For the text-containing cell, return its midpoint in (X, Y) coordinate format. 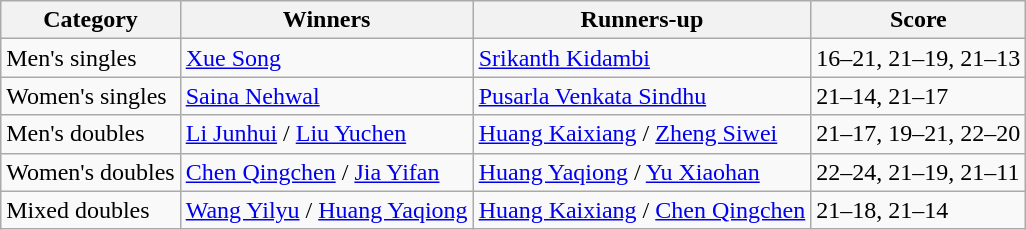
Srikanth Kidambi (642, 58)
Pusarla Venkata Sindhu (642, 96)
Huang Yaqiong / Yu Xiaohan (642, 172)
21–14, 21–17 (918, 96)
Saina Nehwal (326, 96)
Xue Song (326, 58)
Category (90, 20)
Runners-up (642, 20)
16–21, 21–19, 21–13 (918, 58)
21–17, 19–21, 22–20 (918, 134)
Winners (326, 20)
Chen Qingchen / Jia Yifan (326, 172)
22–24, 21–19, 21–11 (918, 172)
Women's doubles (90, 172)
Huang Kaixiang / Chen Qingchen (642, 210)
Women's singles (90, 96)
Wang Yilyu / Huang Yaqiong (326, 210)
Huang Kaixiang / Zheng Siwei (642, 134)
Score (918, 20)
Men's doubles (90, 134)
Li Junhui / Liu Yuchen (326, 134)
Mixed doubles (90, 210)
Men's singles (90, 58)
21–18, 21–14 (918, 210)
